From the cell containing the given text, extract its center point as (X, Y) coordinate. 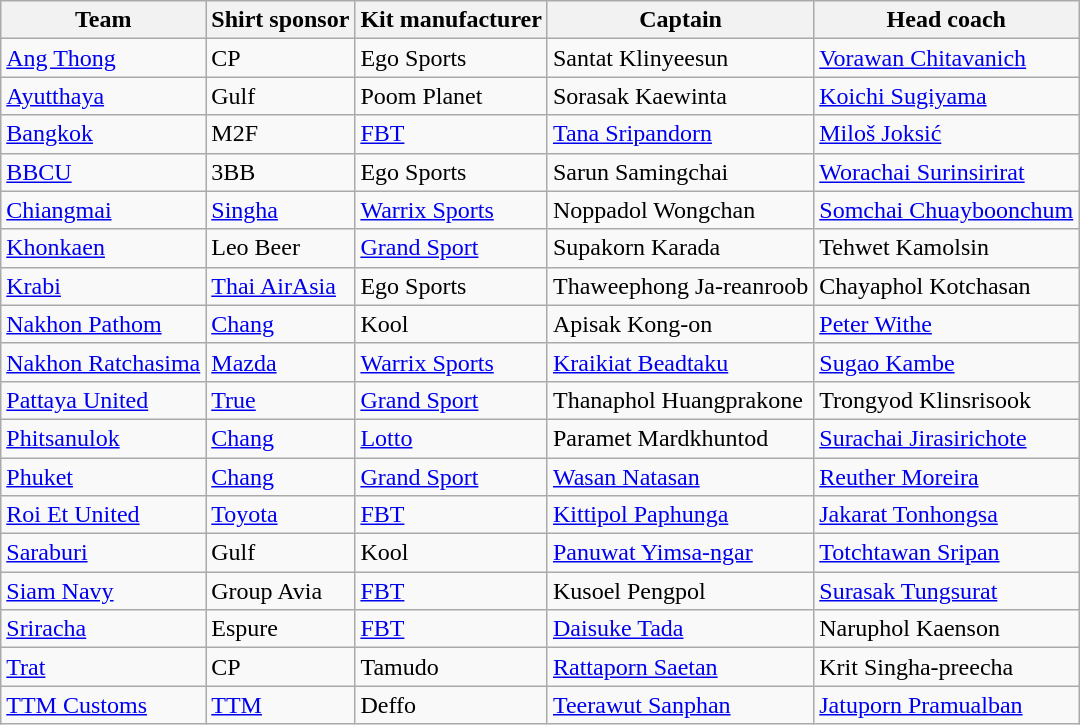
Kraikiat Beadtaku (680, 362)
Surachai Jirasirichote (946, 438)
Daisuke Tada (680, 629)
Rattaporn Saetan (680, 667)
Ayutthaya (104, 96)
Head coach (946, 20)
Deffo (452, 705)
Toyota (280, 515)
Group Avia (280, 591)
Reuther Moreira (946, 477)
Krabi (104, 286)
Paramet Mardkhuntod (680, 438)
Wasan Natasan (680, 477)
Chayaphol Kotchasan (946, 286)
Tamudo (452, 667)
Sriracha (104, 629)
Sugao Kambe (946, 362)
Panuwat Yimsa-ngar (680, 553)
Singha (280, 210)
Siam Navy (104, 591)
Chiangmai (104, 210)
Miloš Joksić (946, 134)
Somchai Chuayboonchum (946, 210)
Shirt sponsor (280, 20)
Kit manufacturer (452, 20)
Khonkaen (104, 248)
Teerawut Sanphan (680, 705)
Trat (104, 667)
Nakhon Pathom (104, 324)
Thanaphol Huangprakone (680, 400)
Ang Thong (104, 58)
Santat Klinyeesun (680, 58)
Phuket (104, 477)
Peter Withe (946, 324)
Thai AirAsia (280, 286)
Pattaya United (104, 400)
Jatuporn Pramualban (946, 705)
Sarun Samingchai (680, 172)
True (280, 400)
TTM (280, 705)
Roi Et United (104, 515)
Saraburi (104, 553)
Koichi Sugiyama (946, 96)
Phitsanulok (104, 438)
BBCU (104, 172)
Noppadol Wongchan (680, 210)
Tehwet Kamolsin (946, 248)
Sorasak Kaewinta (680, 96)
Trongyod Klinsrisook (946, 400)
Poom Planet (452, 96)
TTM Customs (104, 705)
Bangkok (104, 134)
Tana Sripandorn (680, 134)
Jakarat Tonhongsa (946, 515)
Naruphol Kaenson (946, 629)
Lotto (452, 438)
Mazda (280, 362)
Captain (680, 20)
3BB (280, 172)
Krit Singha-preecha (946, 667)
Team (104, 20)
Worachai Surinsirirat (946, 172)
Espure (280, 629)
Kusoel Pengpol (680, 591)
Totchtawan Sripan (946, 553)
Kittipol Paphunga (680, 515)
Leo Beer (280, 248)
Surasak Tungsurat (946, 591)
M2F (280, 134)
Vorawan Chitavanich (946, 58)
Apisak Kong-on (680, 324)
Nakhon Ratchasima (104, 362)
Thaweephong Ja-reanroob (680, 286)
Supakorn Karada (680, 248)
